From the cell containing the given text, extract its center point as [X, Y] coordinate. 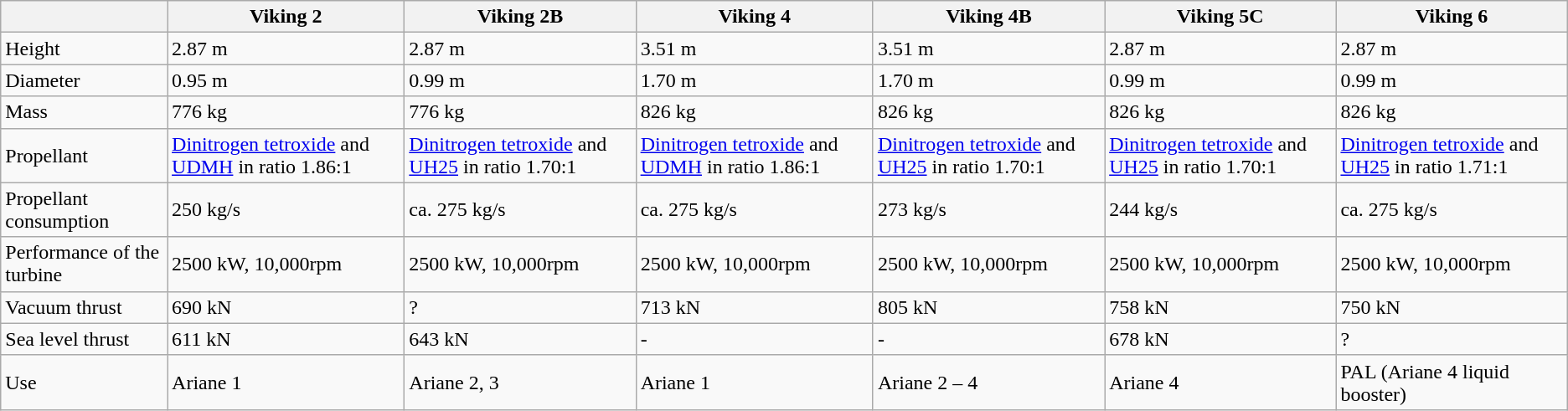
690 kN [286, 307]
Vacuum thrust [84, 307]
244 kg/s [1220, 209]
Propellant [84, 156]
Dinitrogen tetroxide and UH25 in ratio 1.71:1 [1452, 156]
Viking 6 [1452, 17]
Use [84, 382]
Ariane 4 [1220, 382]
Mass [84, 112]
805 kN [988, 307]
750 kN [1452, 307]
Diameter [84, 80]
Viking 4B [988, 17]
Viking 5C [1220, 17]
643 kN [520, 339]
0.95 m [286, 80]
250 kg/s [286, 209]
Sea level thrust [84, 339]
611 kN [286, 339]
678 kN [1220, 339]
Viking 4 [754, 17]
Ariane 2, 3 [520, 382]
713 kN [754, 307]
Ariane 2 – 4 [988, 382]
Viking 2 [286, 17]
Performance of the turbine [84, 265]
273 kg/s [988, 209]
Propellant consumption [84, 209]
Height [84, 49]
758 kN [1220, 307]
PAL (Ariane 4 liquid booster) [1452, 382]
Viking 2B [520, 17]
